Return the [X, Y] coordinate for the center point of the cell that contains the specified text.  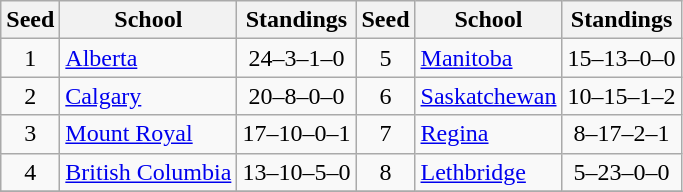
10–15–1–2 [622, 96]
20–8–0–0 [296, 96]
5–23–0–0 [622, 172]
1 [30, 58]
8–17–2–1 [622, 134]
Alberta [148, 58]
4 [30, 172]
6 [386, 96]
3 [30, 134]
Calgary [148, 96]
13–10–5–0 [296, 172]
7 [386, 134]
Regina [488, 134]
Lethbridge [488, 172]
British Columbia [148, 172]
Manitoba [488, 58]
Mount Royal [148, 134]
Saskatchewan [488, 96]
15–13–0–0 [622, 58]
2 [30, 96]
17–10–0–1 [296, 134]
8 [386, 172]
24–3–1–0 [296, 58]
5 [386, 58]
